Return the [x, y] coordinate for the center point of the cell that contains the specified text.  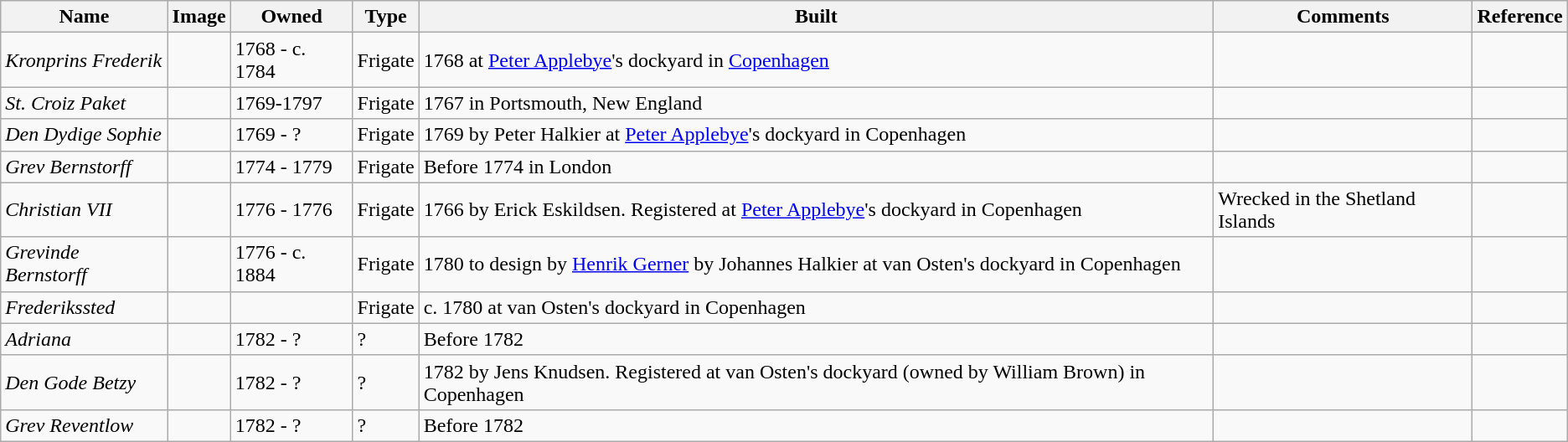
Type [385, 17]
St. Croiz Paket [84, 103]
Grev Reventlow [84, 425]
1768 - c. 1784 [291, 60]
1776 - 1776 [291, 209]
Comments [1344, 17]
1774 - 1779 [291, 167]
Kronprins Frederik [84, 60]
Image [199, 17]
1780 to design by Henrik Gerner by Johannes Halkier at van Osten's dockyard in Copenhagen [816, 265]
Name [84, 17]
1769 by Peter Halkier at Peter Applebye's dockyard in Copenhagen [816, 135]
1769-1797 [291, 103]
Grevinde Bernstorff [84, 265]
1776 - c. 1884 [291, 265]
c. 1780 at van Osten's dockyard in Copenhagen [816, 307]
Before 1774 in London [816, 167]
Christian VII [84, 209]
Wrecked in the Shetland Islands [1344, 209]
Built [816, 17]
Owned [291, 17]
Frederikssted [84, 307]
1769 - ? [291, 135]
Reference [1519, 17]
1767 in Portsmouth, New England [816, 103]
Den Dydige Sophie [84, 135]
1782 by Jens Knudsen. Registered at van Osten's dockyard (owned by William Brown) in Copenhagen [816, 382]
Grev Bernstorff [84, 167]
Adriana [84, 339]
Den Gode Betzy [84, 382]
1766 by Erick Eskildsen. Registered at Peter Applebye's dockyard in Copenhagen [816, 209]
1768 at Peter Applebye's dockyard in Copenhagen [816, 60]
